Return the (x, y) coordinate for the center point of the cell that contains the specified text.  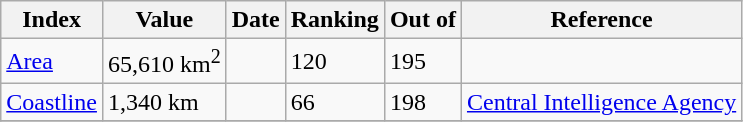
66 (334, 102)
Coastline (52, 102)
1,340 km (164, 102)
Ranking (334, 20)
65,610 km2 (164, 62)
Out of (422, 20)
Area (52, 62)
Index (52, 20)
120 (334, 62)
Date (256, 20)
195 (422, 62)
Value (164, 20)
Central Intelligence Agency (601, 102)
Reference (601, 20)
198 (422, 102)
